Provide the (X, Y) coordinate of the cell's center where the given text is located.  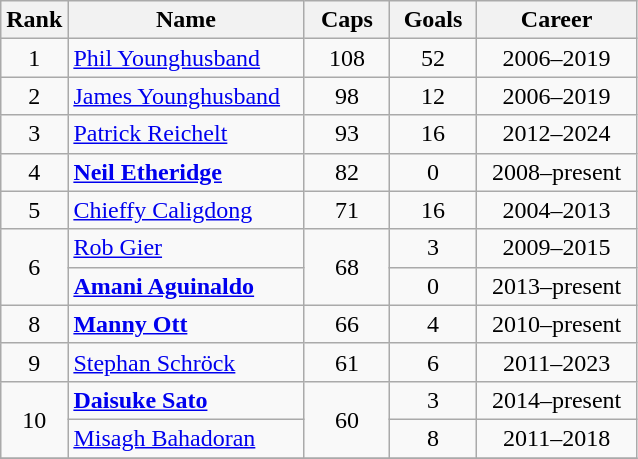
12 (433, 96)
98 (347, 96)
Manny Ott (186, 324)
Neil Etheridge (186, 172)
2010–present (556, 324)
68 (347, 267)
1 (34, 58)
Patrick Reichelt (186, 134)
2004–2013 (556, 210)
10 (34, 419)
2009–2015 (556, 248)
9 (34, 362)
2 (34, 96)
61 (347, 362)
2008–present (556, 172)
2014–present (556, 400)
108 (347, 58)
Rob Gier (186, 248)
5 (34, 210)
Misagh Bahadoran (186, 438)
Caps (347, 20)
Stephan Schröck (186, 362)
71 (347, 210)
Goals (433, 20)
66 (347, 324)
2011–2018 (556, 438)
93 (347, 134)
Chieffy Caligdong (186, 210)
2012–2024 (556, 134)
2013–present (556, 286)
82 (347, 172)
Daisuke Sato (186, 400)
Career (556, 20)
Name (186, 20)
Amani Aguinaldo (186, 286)
Rank (34, 20)
Phil Younghusband (186, 58)
60 (347, 419)
James Younghusband (186, 96)
2011–2023 (556, 362)
52 (433, 58)
